Locate the cell with the specified text and output its (x, y) center coordinate. 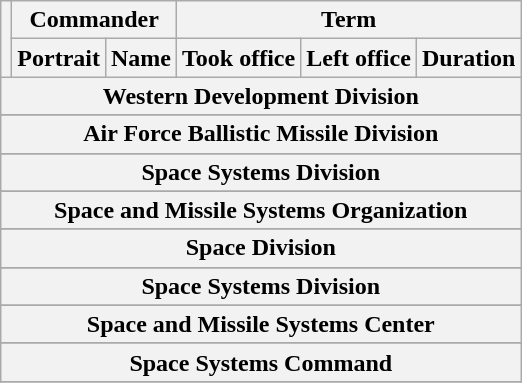
Western Development Division (261, 96)
Duration (468, 58)
Space Division (261, 248)
Left office (359, 58)
Took office (239, 58)
Name (140, 58)
Air Force Ballistic Missile Division (261, 134)
Term (349, 20)
Space and Missile Systems Center (261, 324)
Space and Missile Systems Organization (261, 210)
Commander (94, 20)
Portrait (59, 58)
Space Systems Command (261, 362)
